Search for the cell housing the specified text and yield its (X, Y) center coordinate. 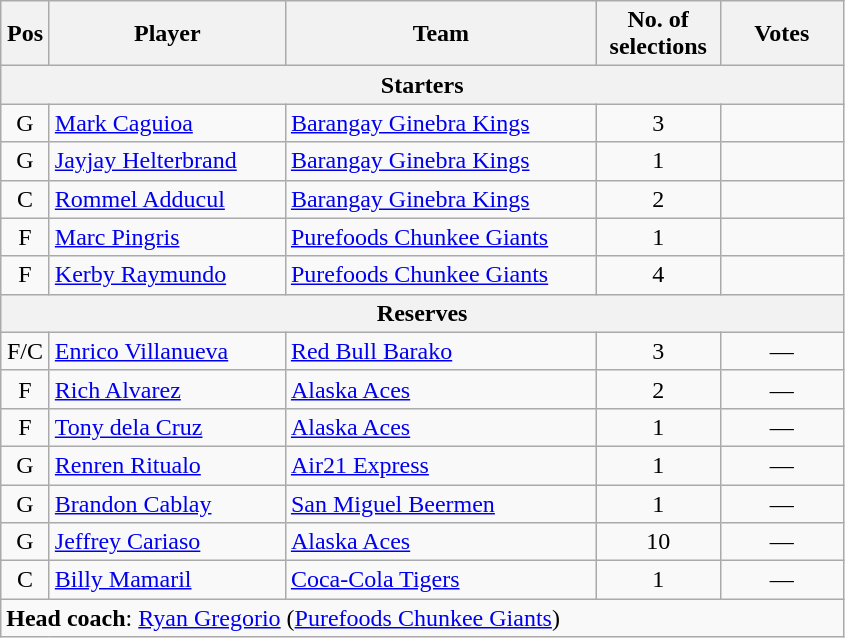
4 (658, 275)
10 (658, 542)
Brandon Cablay (167, 503)
No. of selections (658, 34)
Enrico Villanueva (167, 351)
Rommel Adducul (167, 199)
Rich Alvarez (167, 389)
Air21 Express (440, 465)
F/C (26, 351)
Tony dela Cruz (167, 427)
San Miguel Beermen (440, 503)
Jeffrey Cariaso (167, 542)
Kerby Raymundo (167, 275)
Votes (782, 34)
Billy Mamaril (167, 580)
Reserves (422, 313)
Head coach: Ryan Gregorio (Purefoods Chunkee Giants) (422, 618)
Mark Caguioa (167, 123)
Starters (422, 85)
Player (167, 34)
Pos (26, 34)
Team (440, 34)
Renren Ritualo (167, 465)
Coca-Cola Tigers (440, 580)
Jayjay Helterbrand (167, 161)
Marc Pingris (167, 237)
Red Bull Barako (440, 351)
